Detect which cell encompasses the target text, then output its [X, Y] center coordinate. 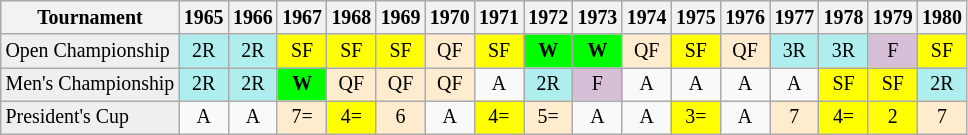
Open Championship [90, 50]
6 [400, 118]
3= [696, 118]
1971 [498, 18]
1967 [302, 18]
1977 [794, 18]
1980 [942, 18]
1978 [844, 18]
5= [548, 118]
1975 [696, 18]
1979 [892, 18]
Tournament [90, 18]
1965 [204, 18]
1968 [352, 18]
1976 [744, 18]
1966 [252, 18]
1972 [548, 18]
7= [302, 118]
President's Cup [90, 118]
1973 [598, 18]
1970 [450, 18]
Men's Championship [90, 84]
2 [892, 118]
1974 [646, 18]
1969 [400, 18]
